Return the (X, Y) coordinate for the center point of the cell that contains the specified text.  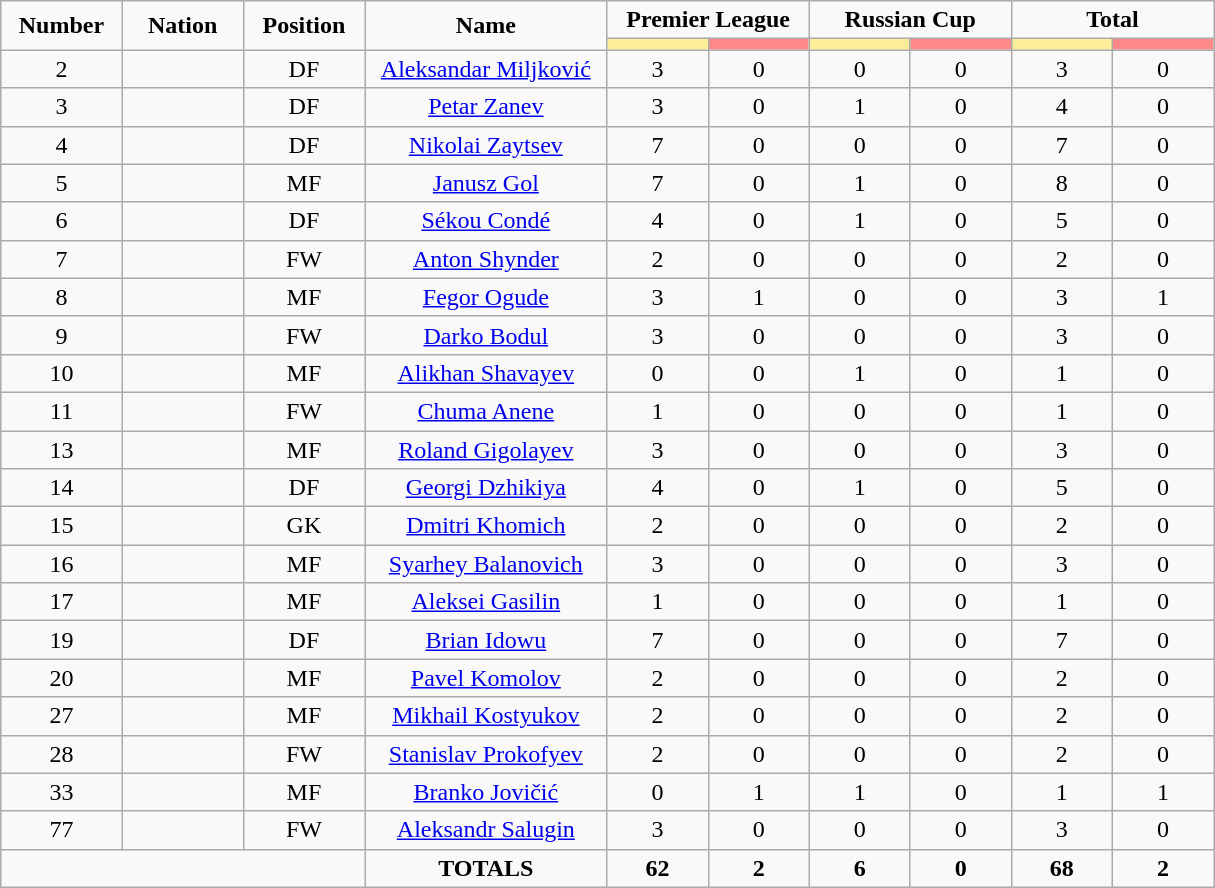
27 (62, 716)
33 (62, 792)
14 (62, 488)
62 (658, 868)
Branko Jovičić (486, 792)
20 (62, 678)
Nation (182, 26)
Number (62, 26)
77 (62, 830)
Brian Idowu (486, 640)
Mikhail Kostyukov (486, 716)
Anton Shynder (486, 259)
Aleksei Gasilin (486, 602)
Aleksandr Salugin (486, 830)
Premier League (708, 20)
Sékou Condé (486, 221)
Position (304, 26)
Chuma Anene (486, 411)
GK (304, 526)
Alikhan Shavayev (486, 373)
9 (62, 335)
Roland Gigolayev (486, 449)
68 (1062, 868)
13 (62, 449)
Stanislav Prokofyev (486, 754)
16 (62, 564)
10 (62, 373)
19 (62, 640)
Petar Zanev (486, 107)
Total (1112, 20)
Syarhey Balanovich (486, 564)
28 (62, 754)
Janusz Gol (486, 183)
Nikolai Zaytsev (486, 145)
Russian Cup (910, 20)
Darko Bodul (486, 335)
Dmitri Khomich (486, 526)
Fegor Ogude (486, 297)
17 (62, 602)
Aleksandar Miljković (486, 69)
11 (62, 411)
15 (62, 526)
Pavel Komolov (486, 678)
Georgi Dzhikiya (486, 488)
Name (486, 26)
TOTALS (486, 868)
